Output the [X, Y] coordinate of the center of the cell containing the given text.  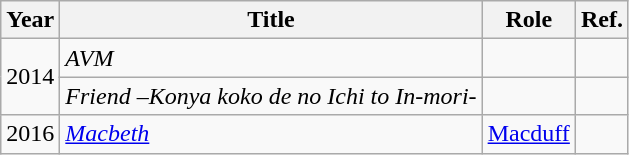
Ref. [602, 20]
Friend –Konya koko de no Ichi to In-mori- [271, 96]
Year [30, 20]
2016 [30, 134]
Role [528, 20]
AVM [271, 58]
Macduff [528, 134]
Macbeth [271, 134]
2014 [30, 77]
Title [271, 20]
